Find where the given text appears and provide that cell's center as [x, y] coordinate. 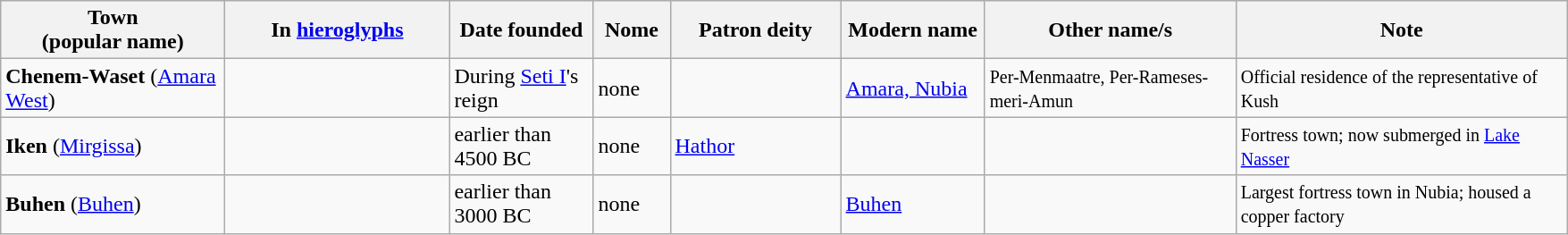
Buhen (Buhen) [113, 204]
Official residence of the representative of Kush [1401, 88]
Largest fortress town in Nubia; housed a copper factory [1401, 204]
Buhen [913, 204]
In hieroglyphs [338, 30]
earlier than 4500 BC [522, 147]
Other name/s [1110, 30]
Iken (Mirgissa) [113, 147]
Note [1401, 30]
During Seti I's reign [522, 88]
Hathor [756, 147]
Amara, Nubia [913, 88]
Chenem-Waset (Amara West) [113, 88]
Date founded [522, 30]
Fortress town; now submerged in Lake Nasser [1401, 147]
Modern name [913, 30]
Nome [632, 30]
Patron deity [756, 30]
earlier than 3000 BC [522, 204]
Town(popular name) [113, 30]
Per-Menmaatre, Per-Rameses-meri-Amun [1110, 88]
